Capture the cell that displays the provided text and extract its (X, Y) central coordinate. 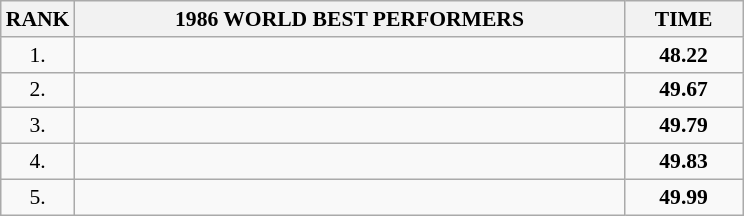
49.99 (684, 197)
1. (38, 55)
1986 WORLD BEST PERFORMERS (349, 19)
2. (38, 90)
4. (38, 162)
48.22 (684, 55)
49.67 (684, 90)
TIME (684, 19)
5. (38, 197)
RANK (38, 19)
3. (38, 126)
49.83 (684, 162)
49.79 (684, 126)
